For the text-containing cell, return its midpoint in (X, Y) coordinate format. 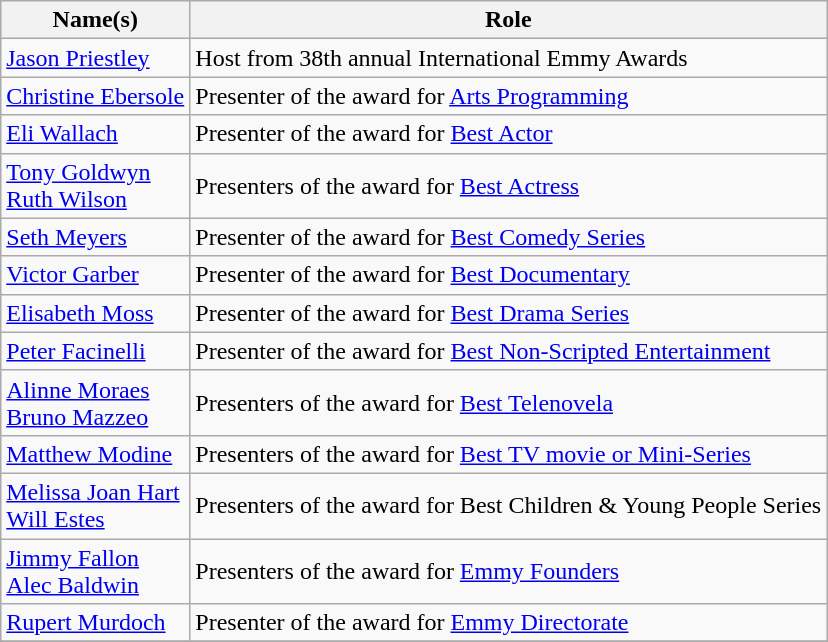
Presenter of the award for Best Drama Series (508, 313)
Jimmy FallonAlec Baldwin (96, 570)
Christine Ebersole (96, 96)
Host from 38th annual International Emmy Awards (508, 58)
Alinne MoraesBruno Mazzeo (96, 402)
Presenter of the award for Best Actor (508, 134)
Presenter of the award for Best Non-Scripted Entertainment (508, 351)
Presenters of the award for Best TV movie or Mini-Series (508, 454)
Peter Facinelli (96, 351)
Presenter of the award for Best Comedy Series (508, 237)
Seth Meyers (96, 237)
Victor Garber (96, 275)
Presenters of the award for Best Telenovela (508, 402)
Role (508, 20)
Name(s) (96, 20)
Jason Priestley (96, 58)
Presenter of the award for Emmy Directorate (508, 623)
Eli Wallach (96, 134)
Presenters of the award for Best Children & Young People Series (508, 506)
Elisabeth Moss (96, 313)
Presenter of the award for Arts Programming (508, 96)
Melissa Joan HartWill Estes (96, 506)
Presenter of the award for Best Documentary (508, 275)
Presenters of the award for Best Actress (508, 186)
Presenters of the award for Emmy Founders (508, 570)
Rupert Murdoch (96, 623)
Tony GoldwynRuth Wilson (96, 186)
Matthew Modine (96, 454)
